From the cell containing the given text, extract its center point as [x, y] coordinate. 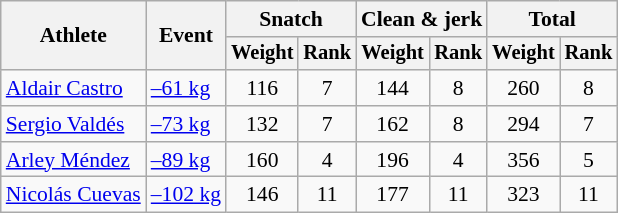
Snatch [291, 19]
Total [552, 19]
–102 kg [186, 195]
Nicolás Cuevas [74, 195]
146 [262, 195]
–61 kg [186, 88]
132 [262, 124]
144 [392, 88]
Aldair Castro [74, 88]
160 [262, 160]
196 [392, 160]
177 [392, 195]
–73 kg [186, 124]
–89 kg [186, 160]
Athlete [74, 36]
Clean & jerk [422, 19]
323 [523, 195]
Event [186, 36]
116 [262, 88]
294 [523, 124]
356 [523, 160]
Arley Méndez [74, 160]
260 [523, 88]
Sergio Valdés [74, 124]
162 [392, 124]
5 [589, 160]
